Determine the (X, Y) coordinate at the center of the cell enclosing the given text.  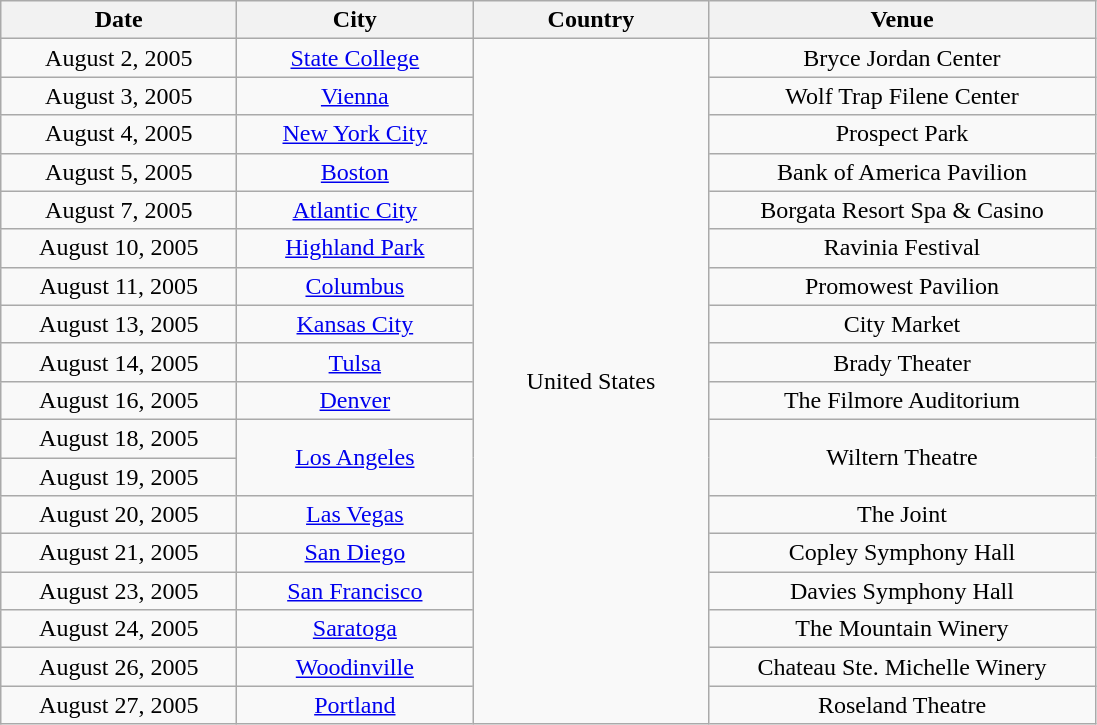
August 20, 2005 (119, 515)
Wiltern Theatre (902, 457)
Brady Theater (902, 362)
August 7, 2005 (119, 210)
Los Angeles (355, 457)
Highland Park (355, 248)
Date (119, 20)
Country (591, 20)
The Mountain Winery (902, 629)
Vienna (355, 96)
August 11, 2005 (119, 286)
August 16, 2005 (119, 400)
Kansas City (355, 324)
Portland (355, 705)
Columbus (355, 286)
Promowest Pavilion (902, 286)
August 23, 2005 (119, 591)
Boston (355, 172)
August 26, 2005 (119, 667)
August 27, 2005 (119, 705)
Chateau Ste. Michelle Winery (902, 667)
August 19, 2005 (119, 477)
New York City (355, 134)
August 18, 2005 (119, 438)
Davies Symphony Hall (902, 591)
Bank of America Pavilion (902, 172)
Copley Symphony Hall (902, 553)
Woodinville (355, 667)
August 21, 2005 (119, 553)
August 10, 2005 (119, 248)
San Francisco (355, 591)
Saratoga (355, 629)
The Filmore Auditorium (902, 400)
August 2, 2005 (119, 58)
Venue (902, 20)
August 24, 2005 (119, 629)
State College (355, 58)
Las Vegas (355, 515)
Borgata Resort Spa & Casino (902, 210)
Roseland Theatre (902, 705)
City (355, 20)
Bryce Jordan Center (902, 58)
August 14, 2005 (119, 362)
August 4, 2005 (119, 134)
United States (591, 382)
Prospect Park (902, 134)
Tulsa (355, 362)
Wolf Trap Filene Center (902, 96)
Ravinia Festival (902, 248)
City Market (902, 324)
August 5, 2005 (119, 172)
Denver (355, 400)
August 3, 2005 (119, 96)
August 13, 2005 (119, 324)
San Diego (355, 553)
The Joint (902, 515)
Atlantic City (355, 210)
